Capture the cell that displays the provided text and extract its [x, y] central coordinate. 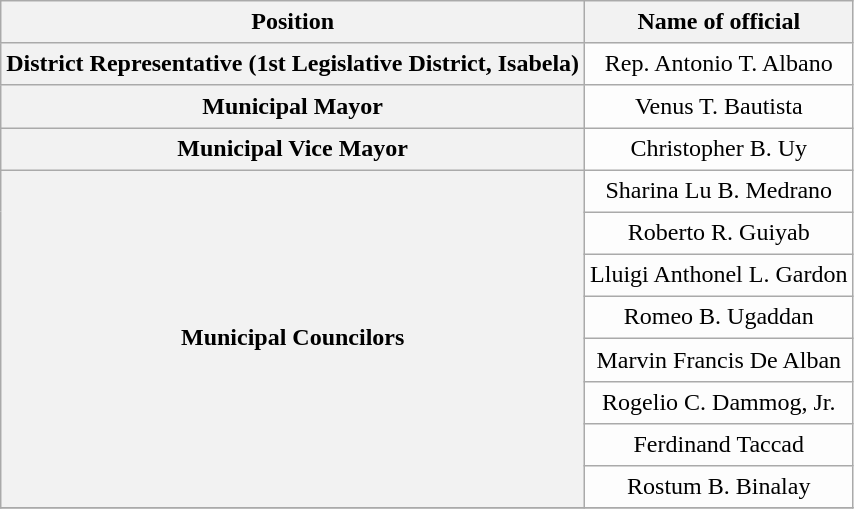
District Representative (1st Legislative District, Isabela) [293, 64]
Marvin Francis De Alban [719, 360]
Rep. Antonio T. Albano [719, 64]
Municipal Vice Mayor [293, 149]
Municipal Councilors [293, 339]
Name of official [719, 22]
Venus T. Bautista [719, 106]
Sharina Lu B. Medrano [719, 191]
Position [293, 22]
Ferdinand Taccad [719, 444]
Rostum B. Binalay [719, 487]
Christopher B. Uy [719, 149]
Roberto R. Guiyab [719, 233]
Romeo B. Ugaddan [719, 318]
Municipal Mayor [293, 106]
Lluigi Anthonel L. Gardon [719, 275]
Rogelio C. Dammog, Jr. [719, 402]
